Scan for the cell matching the given text and deliver its (x, y) coordinate at center. 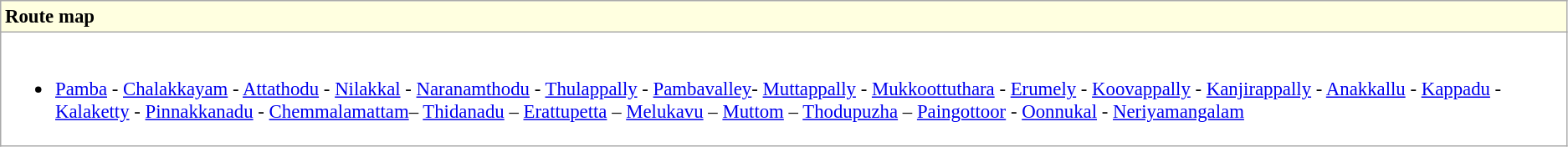
Route map (784, 17)
